Output the [X, Y] coordinate of the center of the cell containing the given text.  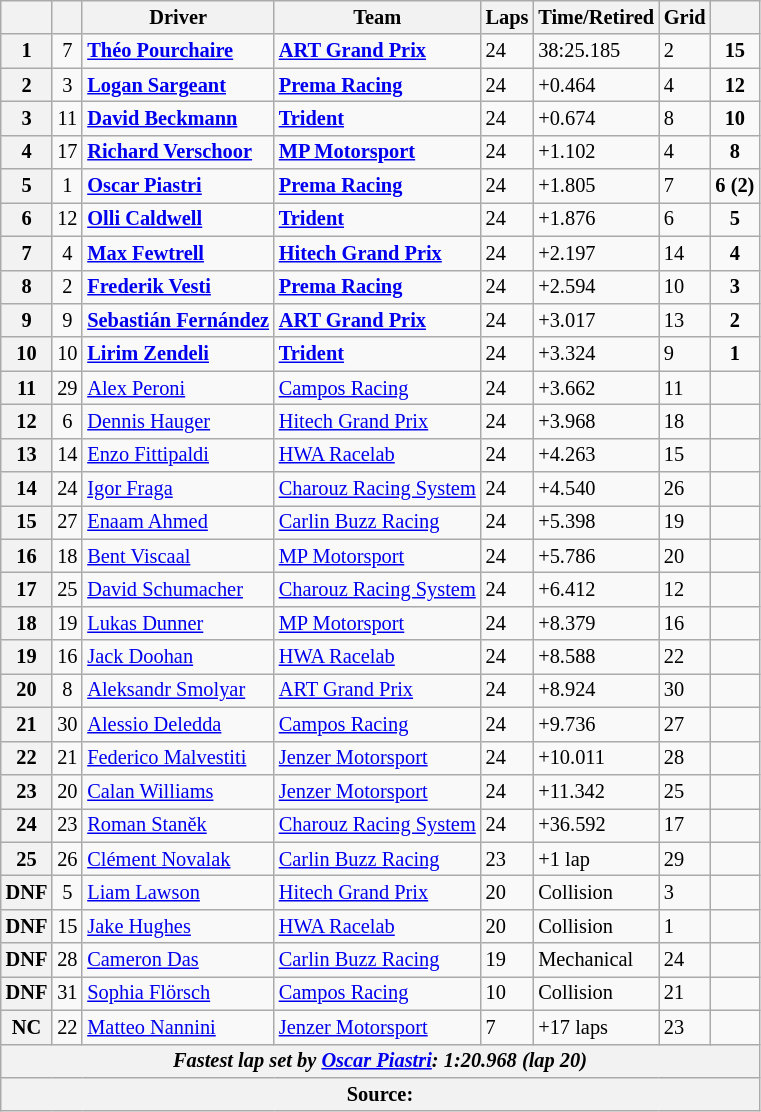
Aleksandr Smolyar [178, 690]
Cameron Das [178, 960]
6 (2) [736, 186]
38:25.185 [596, 51]
+5.786 [596, 556]
Logan Sargeant [178, 85]
NC [27, 1027]
Roman Staněk [178, 825]
+0.674 [596, 118]
+2.594 [596, 287]
Liam Lawson [178, 892]
+11.342 [596, 791]
Jack Doohan [178, 657]
Lukas Dunner [178, 623]
Mechanical [596, 960]
+0.464 [596, 85]
+8.924 [596, 690]
+1.102 [596, 152]
+36.592 [596, 825]
Alessio Deledda [178, 724]
+2.197 [596, 253]
Federico Malvestiti [178, 758]
+8.379 [596, 623]
David Beckmann [178, 118]
Max Fewtrell [178, 253]
Olli Caldwell [178, 219]
Source: [380, 1094]
Sophia Flörsch [178, 993]
Richard Verschoor [178, 152]
+4.263 [596, 455]
Enaam Ahmed [178, 522]
David Schumacher [178, 589]
+6.412 [596, 589]
Dennis Hauger [178, 421]
+1 lap [596, 859]
Enzo Fittipaldi [178, 455]
+4.540 [596, 489]
+3.968 [596, 421]
Clément Novalak [178, 859]
Laps [508, 17]
+9.736 [596, 724]
Team [378, 17]
+8.588 [596, 657]
Matteo Nannini [178, 1027]
+10.011 [596, 758]
+17 laps [596, 1027]
+5.398 [596, 522]
Théo Pourchaire [178, 51]
Fastest lap set by Oscar Piastri: 1:20.968 (lap 20) [380, 1061]
Alex Peroni [178, 388]
Driver [178, 17]
Igor Fraga [178, 489]
+3.662 [596, 388]
Time/Retired [596, 17]
+1.805 [596, 186]
Frederik Vesti [178, 287]
Bent Viscaal [178, 556]
Calan Williams [178, 791]
Oscar Piastri [178, 186]
Sebastián Fernández [178, 320]
+1.876 [596, 219]
+3.324 [596, 354]
Lirim Zendeli [178, 354]
+3.017 [596, 320]
Grid [685, 17]
31 [67, 993]
Jake Hughes [178, 926]
